For the text-containing cell, return its midpoint in [x, y] coordinate format. 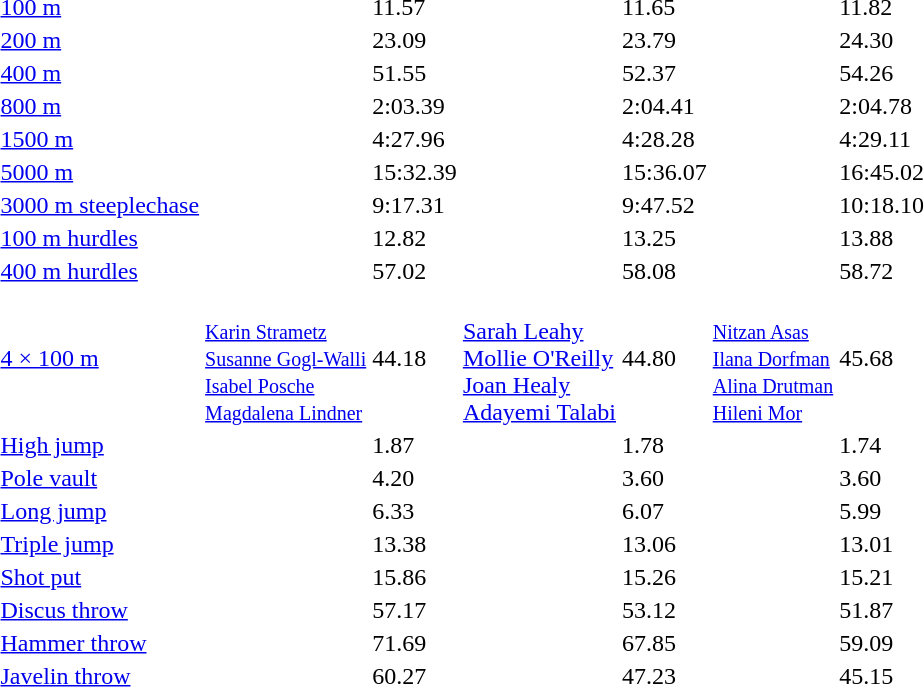
Nitzan AsasIlana DorfmanAlina DrutmanHileni Mor [772, 358]
12.82 [415, 238]
15:32.39 [415, 172]
3.60 [665, 478]
4:28.28 [665, 139]
13.06 [665, 544]
15.86 [415, 577]
53.12 [665, 610]
67.85 [665, 643]
15:36.07 [665, 172]
1.78 [665, 445]
44.80 [665, 358]
13.25 [665, 238]
58.08 [665, 271]
1.87 [415, 445]
6.33 [415, 511]
13.38 [415, 544]
2:03.39 [415, 106]
4:27.96 [415, 139]
23.79 [665, 40]
2:04.41 [665, 106]
Karin StrametzSusanne Gogl-WalliIsabel PoscheMagdalena Lindner [286, 358]
23.09 [415, 40]
15.26 [665, 577]
71.69 [415, 643]
51.55 [415, 73]
57.17 [415, 610]
44.18 [415, 358]
6.07 [665, 511]
52.37 [665, 73]
9:47.52 [665, 205]
9:17.31 [415, 205]
4.20 [415, 478]
Sarah LeahyMollie O'ReillyJoan HealyAdayemi Talabi [539, 358]
57.02 [415, 271]
